Pinpoint the cell where the given text exists, returning its [x, y] midpoint coordinate. 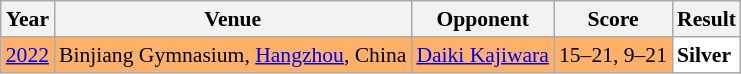
2022 [28, 55]
Silver [706, 55]
Venue [232, 19]
Result [706, 19]
Opponent [482, 19]
Year [28, 19]
Score [613, 19]
15–21, 9–21 [613, 55]
Daiki Kajiwara [482, 55]
Binjiang Gymnasium, Hangzhou, China [232, 55]
